Pinpoint the cell where the given text exists, returning its [X, Y] midpoint coordinate. 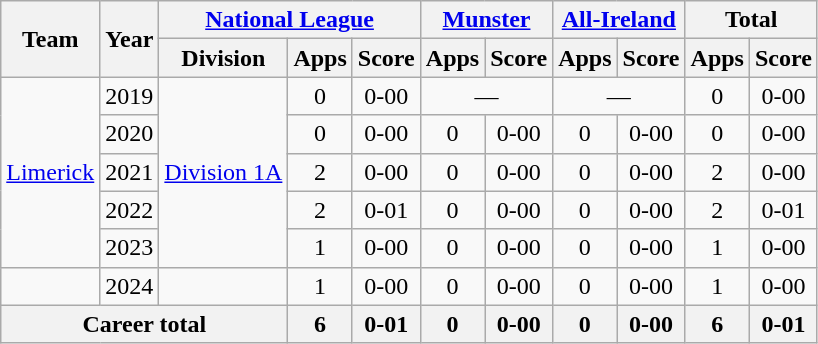
Year [130, 39]
2024 [130, 286]
All-Ireland [619, 20]
National League [290, 20]
2019 [130, 96]
2023 [130, 248]
2021 [130, 172]
Career total [144, 324]
Total [751, 20]
2022 [130, 210]
Limerick [50, 172]
Munster [486, 20]
Division [224, 58]
Team [50, 39]
Division 1A [224, 172]
2020 [130, 134]
